Determine the [X, Y] coordinate at the center of the cell enclosing the given text.  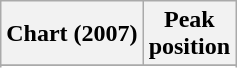
Peakposition [189, 34]
Chart (2007) [72, 34]
